Output the (x, y) coordinate of the center of the cell containing the given text.  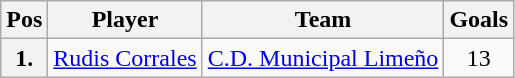
Pos (24, 20)
1. (24, 58)
Player (125, 20)
Rudis Corrales (125, 58)
C.D. Municipal Limeño (323, 58)
Goals (479, 20)
13 (479, 58)
Team (323, 20)
